Identify which cell holds the provided text, then report its (x, y) central coordinate. 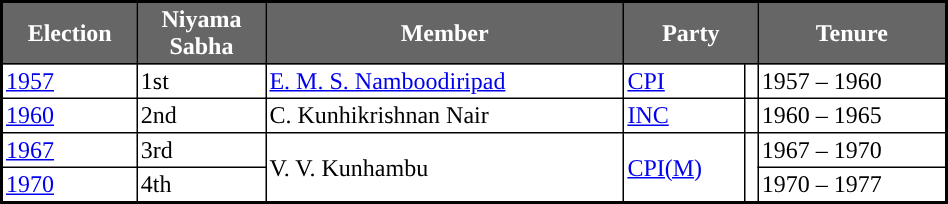
1967 (70, 150)
4th (202, 184)
1970 – 1977 (852, 184)
1957 – 1960 (852, 81)
1970 (70, 184)
V. V. Kunhambu (445, 168)
C. Kunhikrishnan Nair (445, 115)
Member (445, 33)
2nd (202, 115)
Tenure (852, 33)
1957 (70, 81)
Party (691, 33)
1960 (70, 115)
1st (202, 81)
CPI(M) (684, 168)
1960 – 1965 (852, 115)
E. M. S. Namboodiripad (445, 81)
INC (684, 115)
CPI (684, 81)
NiyamaSabha (202, 33)
Election (70, 33)
1967 – 1970 (852, 150)
3rd (202, 150)
